Detect which cell encompasses the target text, then output its [x, y] center coordinate. 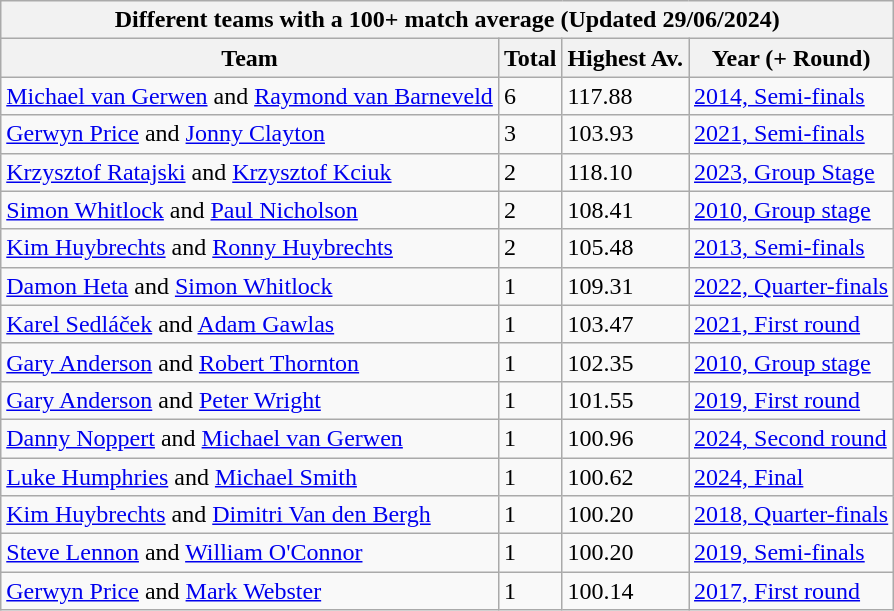
2021, First round [792, 324]
2019, Semi-finals [792, 553]
2017, First round [792, 591]
100.96 [626, 438]
101.55 [626, 400]
Damon Heta and Simon Whitlock [250, 286]
102.35 [626, 362]
Kim Huybrechts and Ronny Huybrechts [250, 248]
2018, Quarter-finals [792, 515]
2023, Group Stage [792, 172]
109.31 [626, 286]
Different teams with a 100+ match average (Updated 29/06/2024) [448, 20]
118.10 [626, 172]
Michael van Gerwen and Raymond van Barneveld [250, 96]
Total [530, 58]
Gary Anderson and Peter Wright [250, 400]
2024, Final [792, 477]
103.93 [626, 134]
2021, Semi-finals [792, 134]
Luke Humphries and Michael Smith [250, 477]
2022, Quarter-finals [792, 286]
Steve Lennon and William O'Connor [250, 553]
2013, Semi-finals [792, 248]
2019, First round [792, 400]
Gary Anderson and Robert Thornton [250, 362]
2024, Second round [792, 438]
Karel Sedláček and Adam Gawlas [250, 324]
117.88 [626, 96]
108.41 [626, 210]
100.62 [626, 477]
Simon Whitlock and Paul Nicholson [250, 210]
2014, Semi-finals [792, 96]
3 [530, 134]
Kim Huybrechts and Dimitri Van den Bergh [250, 515]
Gerwyn Price and Jonny Clayton [250, 134]
100.14 [626, 591]
Danny Noppert and Michael van Gerwen [250, 438]
105.48 [626, 248]
Gerwyn Price and Mark Webster [250, 591]
Krzysztof Ratajski and Krzysztof Kciuk [250, 172]
Team [250, 58]
6 [530, 96]
Highest Av. [626, 58]
Year (+ Round) [792, 58]
103.47 [626, 324]
